Output the [X, Y] coordinate of the center of the cell containing the given text.  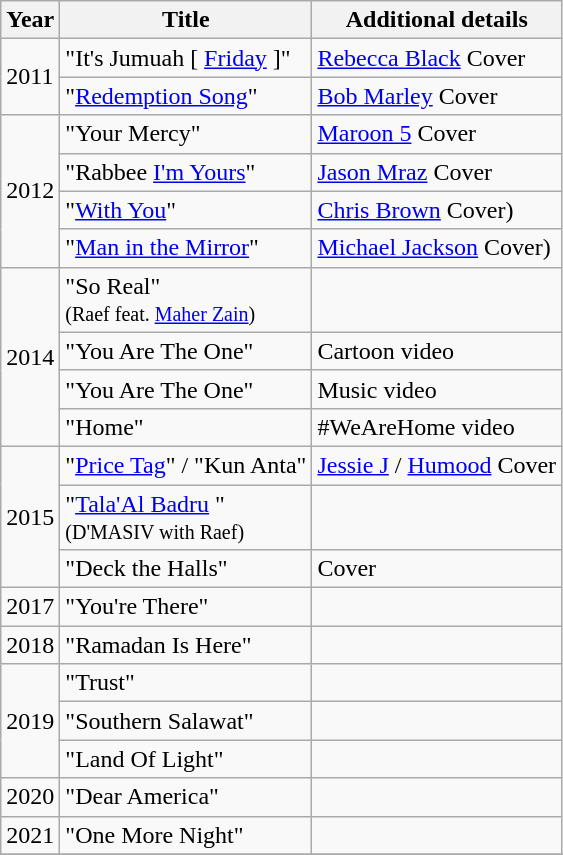
"Home" [186, 427]
"Deck the Halls" [186, 569]
"Southern Salawat" [186, 721]
"So Real" (Raef feat. Maher Zain) [186, 300]
Chris Brown Cover) [437, 210]
Michael Jackson Cover) [437, 248]
Music video [437, 389]
Rebecca Black Cover [437, 58]
Jessie J / Humood Cover [437, 465]
2020 [30, 797]
"Redemption Song" [186, 96]
"Ramadan Is Here" [186, 645]
Maroon 5 Cover [437, 134]
"You're There" [186, 607]
"One More Night" [186, 835]
2015 [30, 516]
2014 [30, 356]
"With You" [186, 210]
Additional details [437, 20]
Bob Marley Cover [437, 96]
Cartoon video [437, 351]
#WeAreHome video [437, 427]
2012 [30, 191]
"Rabbee I'm Yours" [186, 172]
"Dear America" [186, 797]
"Trust" [186, 683]
2021 [30, 835]
"It's Jumuah [ Friday ]" [186, 58]
Cover [437, 569]
Title [186, 20]
2018 [30, 645]
2019 [30, 721]
"Your Mercy" [186, 134]
"Man in the Mirror" [186, 248]
"Price Tag" / "Kun Anta" [186, 465]
"Land Of Light" [186, 759]
Year [30, 20]
2017 [30, 607]
"Tala'Al Badru "(D'MASIV with Raef) [186, 516]
Jason Mraz Cover [437, 172]
2011 [30, 77]
